Detect which cell encompasses the target text, then output its [x, y] center coordinate. 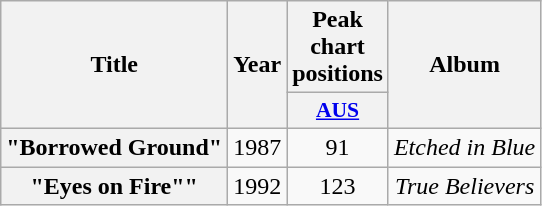
AUS [338, 111]
91 [338, 147]
Peak chart positions [338, 47]
"Eyes on Fire"" [114, 185]
1992 [258, 185]
1987 [258, 147]
Etched in Blue [464, 147]
123 [338, 185]
Year [258, 65]
True Believers [464, 185]
Title [114, 65]
Album [464, 65]
"Borrowed Ground" [114, 147]
